Capture the cell that displays the provided text and extract its [x, y] central coordinate. 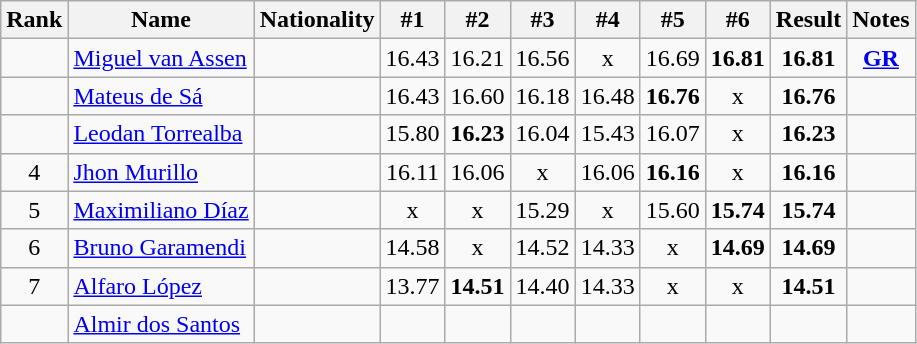
5 [34, 210]
Nationality [317, 20]
Jhon Murillo [161, 172]
Almir dos Santos [161, 324]
15.60 [672, 210]
Result [808, 20]
GR [881, 58]
#2 [478, 20]
Miguel van Assen [161, 58]
Alfaro López [161, 286]
Leodan Torrealba [161, 134]
14.58 [412, 248]
Notes [881, 20]
15.80 [412, 134]
#4 [608, 20]
16.11 [412, 172]
16.04 [542, 134]
4 [34, 172]
16.18 [542, 96]
15.43 [608, 134]
Mateus de Sá [161, 96]
14.52 [542, 248]
16.69 [672, 58]
16.21 [478, 58]
7 [34, 286]
#6 [738, 20]
14.40 [542, 286]
13.77 [412, 286]
Maximiliano Díaz [161, 210]
#5 [672, 20]
16.07 [672, 134]
16.48 [608, 96]
15.29 [542, 210]
#3 [542, 20]
Rank [34, 20]
Bruno Garamendi [161, 248]
16.60 [478, 96]
16.56 [542, 58]
Name [161, 20]
6 [34, 248]
#1 [412, 20]
